Return the [X, Y] coordinate for the center point of the cell that contains the specified text.  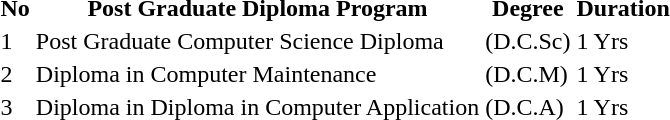
Diploma in Computer Maintenance [257, 74]
Post Graduate Computer Science Diploma [257, 41]
(D.C.Sc) [528, 41]
(D.C.M) [528, 74]
